For the text-containing cell, return its midpoint in [x, y] coordinate format. 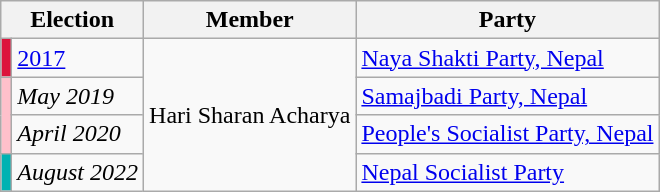
People's Socialist Party, Nepal [508, 134]
2017 [78, 58]
Party [508, 20]
Naya Shakti Party, Nepal [508, 58]
May 2019 [78, 96]
Election [72, 20]
Samajbadi Party, Nepal [508, 96]
April 2020 [78, 134]
Member [250, 20]
August 2022 [78, 172]
Hari Sharan Acharya [250, 115]
Nepal Socialist Party [508, 172]
